Provide the (X, Y) coordinate of the cell's center where the given text is located.  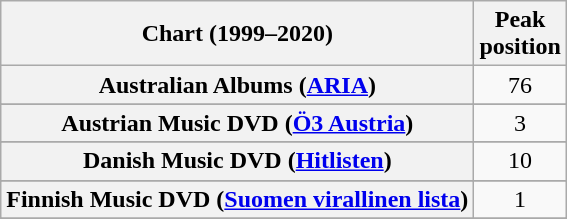
Peakposition (520, 34)
76 (520, 85)
3 (520, 123)
10 (520, 161)
Danish Music DVD (Hitlisten) (238, 161)
Austrian Music DVD (Ö3 Austria) (238, 123)
1 (520, 199)
Finnish Music DVD (Suomen virallinen lista) (238, 199)
Australian Albums (ARIA) (238, 85)
Chart (1999–2020) (238, 34)
